Search for the cell housing the specified text and yield its [x, y] center coordinate. 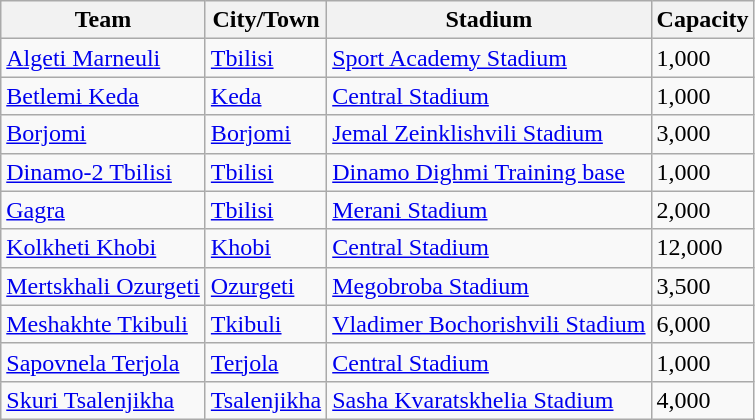
Tsalenjikha [266, 400]
Tkibuli [266, 324]
6,000 [702, 324]
Dinamo-2 Tbilisi [104, 172]
Sapovnela Terjola [104, 362]
Kolkheti Khobi [104, 248]
Merani Stadium [489, 210]
Skuri Tsalenjikha [104, 400]
Sport Academy Stadium [489, 58]
Dinamo Dighmi Training base [489, 172]
3,500 [702, 286]
Keda [266, 96]
12,000 [702, 248]
Megobroba Stadium [489, 286]
Capacity [702, 20]
Khobi [266, 248]
Sasha Kvaratskhelia Stadium [489, 400]
Ozurgeti [266, 286]
Jemal Zeinklishvili Stadium [489, 134]
3,000 [702, 134]
Meshakhte Tkibuli [104, 324]
Stadium [489, 20]
Vladimer Bochorishvili Stadium [489, 324]
Gagra [104, 210]
Team [104, 20]
City/Town [266, 20]
Mertskhali Ozurgeti [104, 286]
Terjola [266, 362]
2,000 [702, 210]
Betlemi Keda [104, 96]
Algeti Marneuli [104, 58]
4,000 [702, 400]
